Output the (X, Y) coordinate of the center of the cell containing the given text.  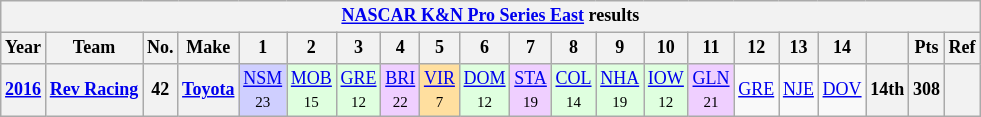
9 (620, 48)
Ref (962, 48)
42 (160, 90)
6 (484, 48)
Toyota (208, 90)
13 (799, 48)
VIR7 (440, 90)
1 (263, 48)
10 (666, 48)
Make (208, 48)
11 (711, 48)
14th (888, 90)
2016 (24, 90)
DOV (842, 90)
Pts (927, 48)
DOM12 (484, 90)
Rev Racing (94, 90)
STA19 (530, 90)
No. (160, 48)
NASCAR K&N Pro Series East results (490, 16)
NHA19 (620, 90)
MOB15 (311, 90)
Team (94, 48)
NSM23 (263, 90)
8 (574, 48)
COL14 (574, 90)
14 (842, 48)
12 (756, 48)
308 (927, 90)
GRE12 (358, 90)
GRE (756, 90)
NJE (799, 90)
7 (530, 48)
4 (400, 48)
2 (311, 48)
5 (440, 48)
BRI22 (400, 90)
GLN21 (711, 90)
3 (358, 48)
Year (24, 48)
IOW12 (666, 90)
